For the text-containing cell, return its midpoint in (X, Y) coordinate format. 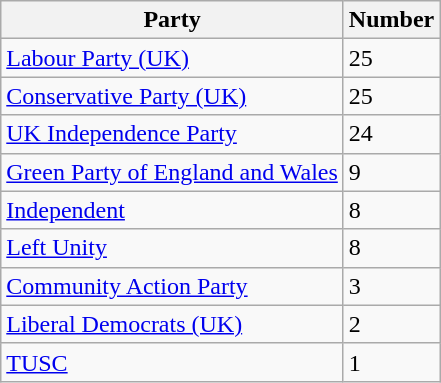
Community Action Party (172, 286)
24 (391, 134)
Liberal Democrats (UK) (172, 324)
9 (391, 172)
Green Party of England and Wales (172, 172)
2 (391, 324)
Labour Party (UK) (172, 58)
Independent (172, 210)
Party (172, 20)
3 (391, 286)
Left Unity (172, 248)
UK Independence Party (172, 134)
1 (391, 362)
TUSC (172, 362)
Conservative Party (UK) (172, 96)
Number (391, 20)
